For the text-containing cell, return its midpoint in (X, Y) coordinate format. 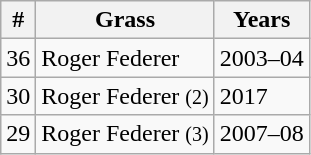
2017 (262, 96)
2003–04 (262, 58)
Roger Federer (3) (125, 134)
# (18, 20)
Years (262, 20)
2007–08 (262, 134)
29 (18, 134)
Grass (125, 20)
Roger Federer (125, 58)
Roger Federer (2) (125, 96)
30 (18, 96)
36 (18, 58)
